Detect which cell encompasses the target text, then output its (X, Y) center coordinate. 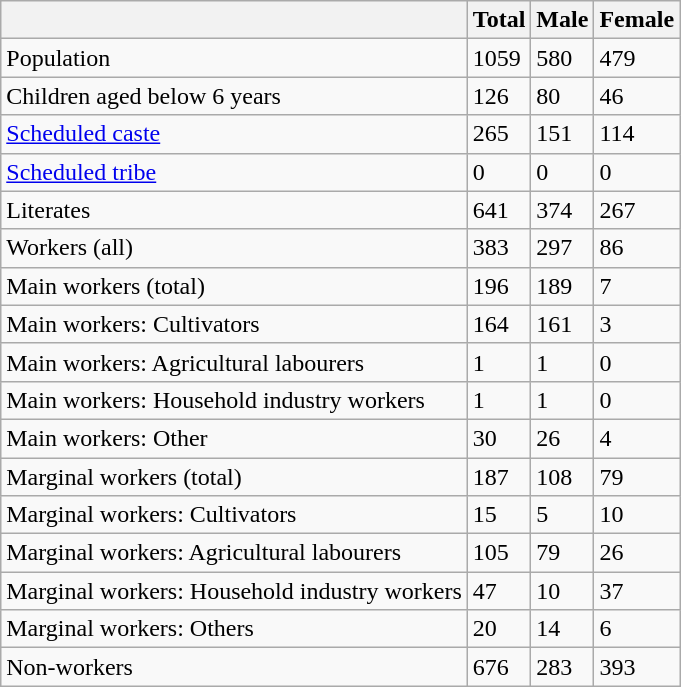
114 (637, 134)
Population (234, 58)
7 (637, 286)
Marginal workers (total) (234, 477)
393 (637, 667)
1059 (499, 58)
297 (562, 248)
265 (499, 134)
80 (562, 96)
Children aged below 6 years (234, 96)
196 (499, 286)
30 (499, 438)
Non-workers (234, 667)
20 (499, 629)
283 (562, 667)
105 (499, 553)
Marginal workers: Agricultural labourers (234, 553)
Marginal workers: Others (234, 629)
Marginal workers: Cultivators (234, 515)
676 (499, 667)
108 (562, 477)
14 (562, 629)
374 (562, 210)
Main workers: Household industry workers (234, 400)
Scheduled caste (234, 134)
164 (499, 324)
86 (637, 248)
479 (637, 58)
187 (499, 477)
5 (562, 515)
6 (637, 629)
37 (637, 591)
161 (562, 324)
641 (499, 210)
151 (562, 134)
Main workers: Agricultural labourers (234, 362)
Literates (234, 210)
Female (637, 20)
Total (499, 20)
Main workers (total) (234, 286)
Male (562, 20)
4 (637, 438)
15 (499, 515)
Main workers: Other (234, 438)
3 (637, 324)
Scheduled tribe (234, 172)
47 (499, 591)
383 (499, 248)
Main workers: Cultivators (234, 324)
46 (637, 96)
Workers (all) (234, 248)
580 (562, 58)
267 (637, 210)
189 (562, 286)
Marginal workers: Household industry workers (234, 591)
126 (499, 96)
